Detect which cell encompasses the target text, then output its [X, Y] center coordinate. 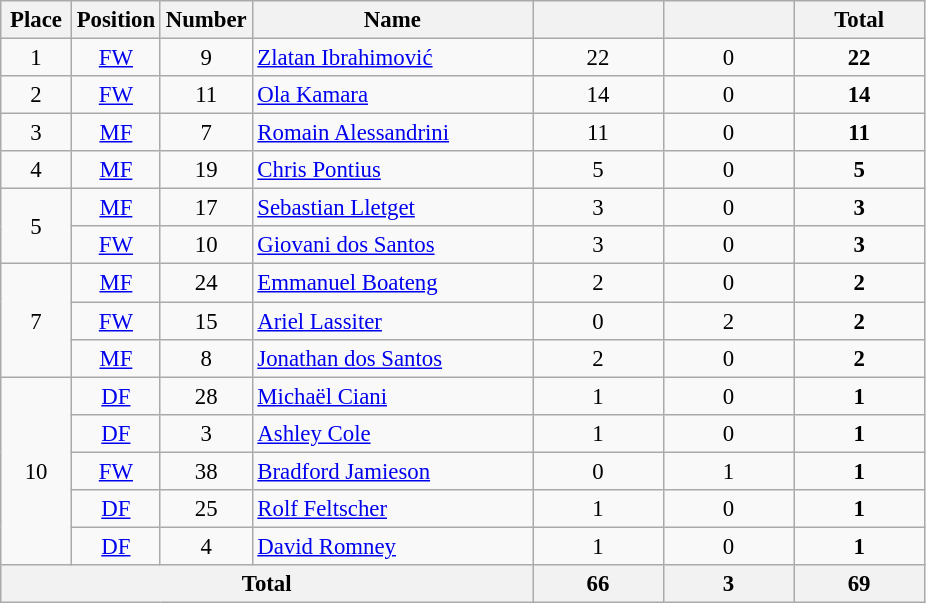
38 [206, 471]
69 [860, 584]
28 [206, 396]
Place [36, 20]
Ashley Cole [392, 433]
Romain Alessandrini [392, 133]
24 [206, 283]
Jonathan dos Santos [392, 358]
19 [206, 170]
25 [206, 509]
8 [206, 358]
Position [116, 20]
Emmanuel Boateng [392, 283]
Ola Kamara [392, 95]
Number [206, 20]
15 [206, 321]
Sebastian Lletget [392, 208]
Bradford Jamieson [392, 471]
9 [206, 58]
66 [598, 584]
Zlatan Ibrahimović [392, 58]
Rolf Feltscher [392, 509]
Ariel Lassiter [392, 321]
Michaël Ciani [392, 396]
David Romney [392, 546]
17 [206, 208]
Name [392, 20]
Chris Pontius [392, 170]
Giovani dos Santos [392, 245]
